Scan for the cell matching the given text and deliver its [X, Y] coordinate at center. 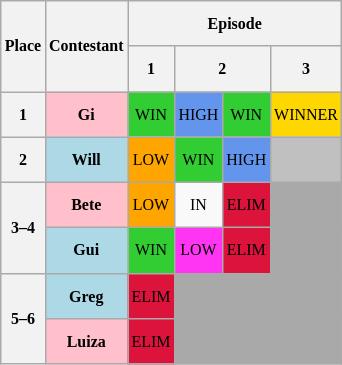
IN [198, 204]
Gi [86, 114]
Will [86, 160]
5–6 [23, 318]
3–4 [23, 228]
Place [23, 46]
3 [306, 68]
Gui [86, 250]
Episode [235, 22]
Contestant [86, 46]
Luiza [86, 340]
Greg [86, 296]
WINNER [306, 114]
Bete [86, 204]
